Detect which cell encompasses the target text, then output its (x, y) center coordinate. 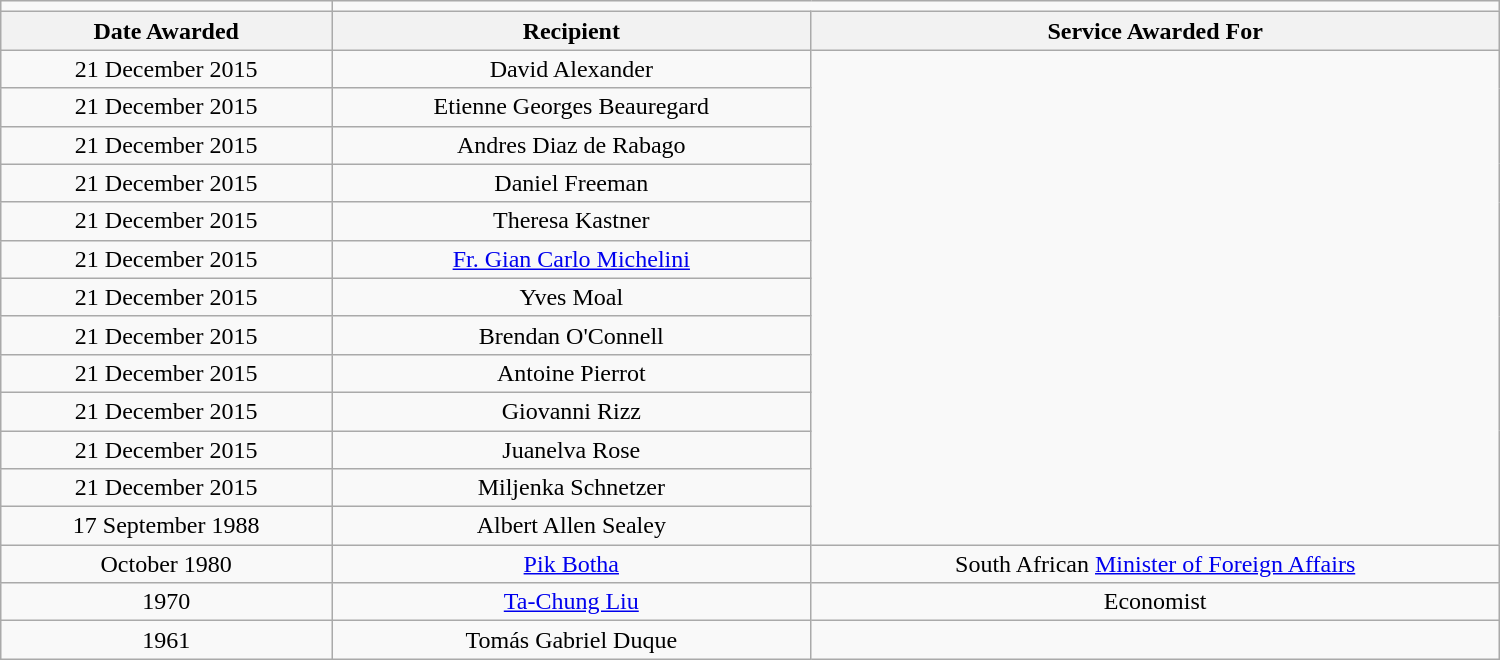
Daniel Freeman (572, 183)
Miljenka Schnetzer (572, 488)
1961 (166, 640)
Theresa Kastner (572, 221)
Pik Botha (572, 564)
David Alexander (572, 69)
Date Awarded (166, 31)
Yves Moal (572, 297)
Andres Diaz de Rabago (572, 145)
October 1980 (166, 564)
Antoine Pierrot (572, 373)
Fr. Gian Carlo Michelini (572, 259)
South African Minister of Foreign Affairs (1155, 564)
Economist (1155, 602)
Tomás Gabriel Duque (572, 640)
Giovanni Rizz (572, 411)
Etienne Georges Beauregard (572, 107)
Albert Allen Sealey (572, 526)
1970 (166, 602)
Service Awarded For (1155, 31)
Recipient (572, 31)
Juanelva Rose (572, 449)
Ta-Chung Liu (572, 602)
17 September 1988 (166, 526)
Brendan O'Connell (572, 335)
